Output the (x, y) coordinate of the center of the cell containing the given text.  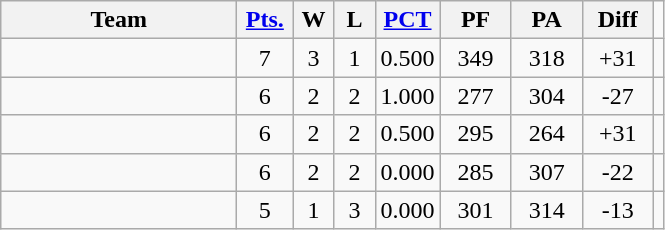
314 (546, 210)
-22 (618, 172)
W (314, 20)
318 (546, 58)
277 (476, 96)
349 (476, 58)
PF (476, 20)
5 (265, 210)
PA (546, 20)
-13 (618, 210)
7 (265, 58)
-27 (618, 96)
307 (546, 172)
295 (476, 134)
304 (546, 96)
264 (546, 134)
L (354, 20)
PCT (408, 20)
1.000 (408, 96)
Diff (618, 20)
285 (476, 172)
301 (476, 210)
Pts. (265, 20)
Team (119, 20)
